Extract the [X, Y] coordinate from the center of the cell holding the provided text.  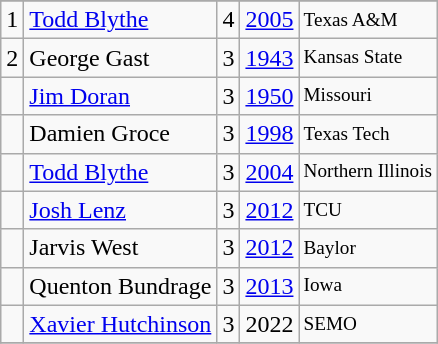
SEMO [368, 324]
4 [228, 20]
TCU [368, 210]
Quenton Bundrage [120, 286]
Northern Illinois [368, 172]
2004 [270, 172]
George Gast [120, 58]
1943 [270, 58]
Xavier Hutchinson [120, 324]
2022 [270, 324]
Missouri [368, 96]
1950 [270, 96]
2 [12, 58]
Iowa [368, 286]
Josh Lenz [120, 210]
Texas A&M [368, 20]
Jarvis West [120, 248]
Damien Groce [120, 134]
Texas Tech [368, 134]
1998 [270, 134]
Jim Doran [120, 96]
Baylor [368, 248]
Kansas State [368, 58]
2013 [270, 286]
1 [12, 20]
2005 [270, 20]
